Locate the cell with the specified text and output its [x, y] center coordinate. 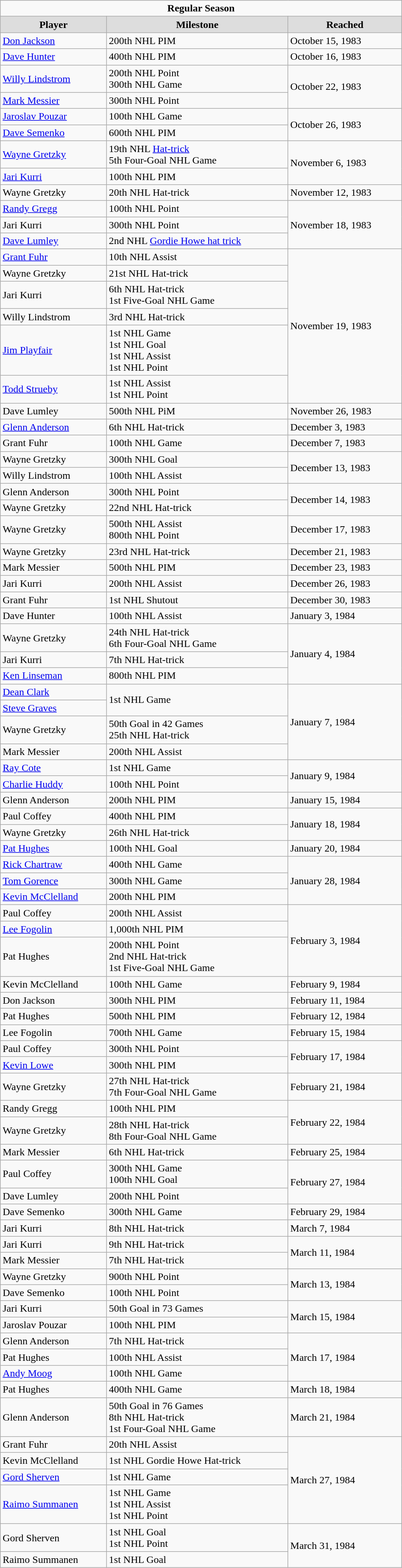
300th NHL Goal [197, 459]
200th NHL Point [197, 1196]
900th NHL Point [197, 1277]
Rick Chartraw [53, 865]
100th NHL Goal [197, 849]
Charlie Huddy [53, 784]
Milestone [197, 25]
1st NHL Shutout [197, 600]
1st NHL Goal [197, 1560]
9th NHL Hat-trick [197, 1244]
10th NHL Assist [197, 257]
November 18, 1983 [345, 225]
December 3, 1983 [345, 427]
October 22, 1983 [345, 86]
February 15, 1984 [345, 1032]
January 4, 1984 [345, 654]
October 15, 1983 [345, 41]
50th Goal in 73 Games [197, 1309]
500th NHL PiM [197, 411]
December 26, 1983 [345, 584]
December 21, 1983 [345, 551]
March 31, 1984 [345, 1546]
1st NHL Gordie Howe Hat-trick [197, 1461]
Tom Gorence [53, 881]
26th NHL Hat-trick [197, 833]
1,000th NHL PIM [197, 929]
600th NHL PIM [197, 133]
500th NHL Assist800th NHL Point [197, 530]
February 12, 1984 [345, 1016]
December 30, 1983 [345, 600]
February 21, 1984 [345, 1086]
January 15, 1984 [345, 800]
50th Goal in 76 Games8th NHL Hat-trick1st Four-Goal NHL Game [197, 1417]
December 17, 1983 [345, 530]
Regular Season [201, 8]
January 20, 1984 [345, 849]
6th NHL Hat-trick1st Five-Goal NHL Game [197, 295]
800th NHL PIM [197, 676]
21st NHL Hat-trick [197, 273]
28th NHL Hat-trick8th Four-Goal NHL Game [197, 1130]
Ray Cote [53, 768]
March 17, 1984 [345, 1357]
March 7, 1984 [345, 1228]
November 19, 1983 [345, 326]
March 27, 1984 [345, 1480]
February 11, 1984 [345, 1000]
24th NHL Hat-trick6th Four-Goal NHL Game [197, 638]
January 7, 1984 [345, 722]
27th NHL Hat-trick7th Four-Goal NHL Game [197, 1086]
19th NHL Hat-trick5th Four-Goal NHL Game [197, 154]
200th NHL Point2nd NHL Hat-trick1st Five-Goal NHL Game [197, 957]
Dean Clark [53, 692]
December 14, 1983 [345, 500]
50th Goal in 42 Games25th NHL Hat-trick [197, 730]
1st NHL Goal1st NHL Point [197, 1538]
January 18, 1984 [345, 824]
February 9, 1984 [345, 984]
December 7, 1983 [345, 443]
October 26, 1983 [345, 125]
November 26, 1983 [345, 411]
February 17, 1984 [345, 1057]
March 21, 1984 [345, 1417]
20th NHL Assist [197, 1445]
January 3, 1984 [345, 616]
Jim Playfair [53, 350]
February 27, 1984 [345, 1182]
Andy Moog [53, 1373]
2nd NHL Gordie Howe hat trick [197, 241]
March 13, 1984 [345, 1285]
20th NHL Hat-trick [197, 192]
Kevin Lowe [53, 1065]
200th NHL Point300th NHL Game [197, 79]
November 6, 1983 [345, 163]
February 3, 1984 [345, 941]
October 16, 1983 [345, 57]
Ken Linseman [53, 676]
February 29, 1984 [345, 1212]
November 12, 1983 [345, 192]
Player [53, 25]
3rd NHL Hat-trick [197, 317]
Reached [345, 25]
23rd NHL Hat-trick [197, 551]
January 28, 1984 [345, 881]
Todd Strueby [53, 389]
March 15, 1984 [345, 1317]
1st NHL Game1st NHL Goal1st NHL Assist1st NHL Point [197, 350]
January 9, 1984 [345, 776]
Steve Graves [53, 708]
February 22, 1984 [345, 1122]
March 18, 1984 [345, 1389]
22nd NHL Hat-trick [197, 508]
December 13, 1983 [345, 467]
March 11, 1984 [345, 1252]
8th NHL Hat-trick [197, 1228]
700th NHL Game [197, 1032]
December 23, 1983 [345, 568]
1st NHL Assist1st NHL Point [197, 389]
300th NHL Game100th NHL Goal [197, 1174]
February 25, 1984 [345, 1152]
1st NHL Game1st NHL Assist1st NHL Point [197, 1504]
